Locate the cell with the specified text and output its (x, y) center coordinate. 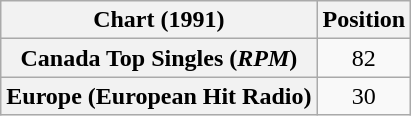
Europe (European Hit Radio) (159, 96)
Chart (1991) (159, 20)
Canada Top Singles (RPM) (159, 58)
82 (364, 58)
30 (364, 96)
Position (364, 20)
